Locate the cell with the specified text and output its (x, y) center coordinate. 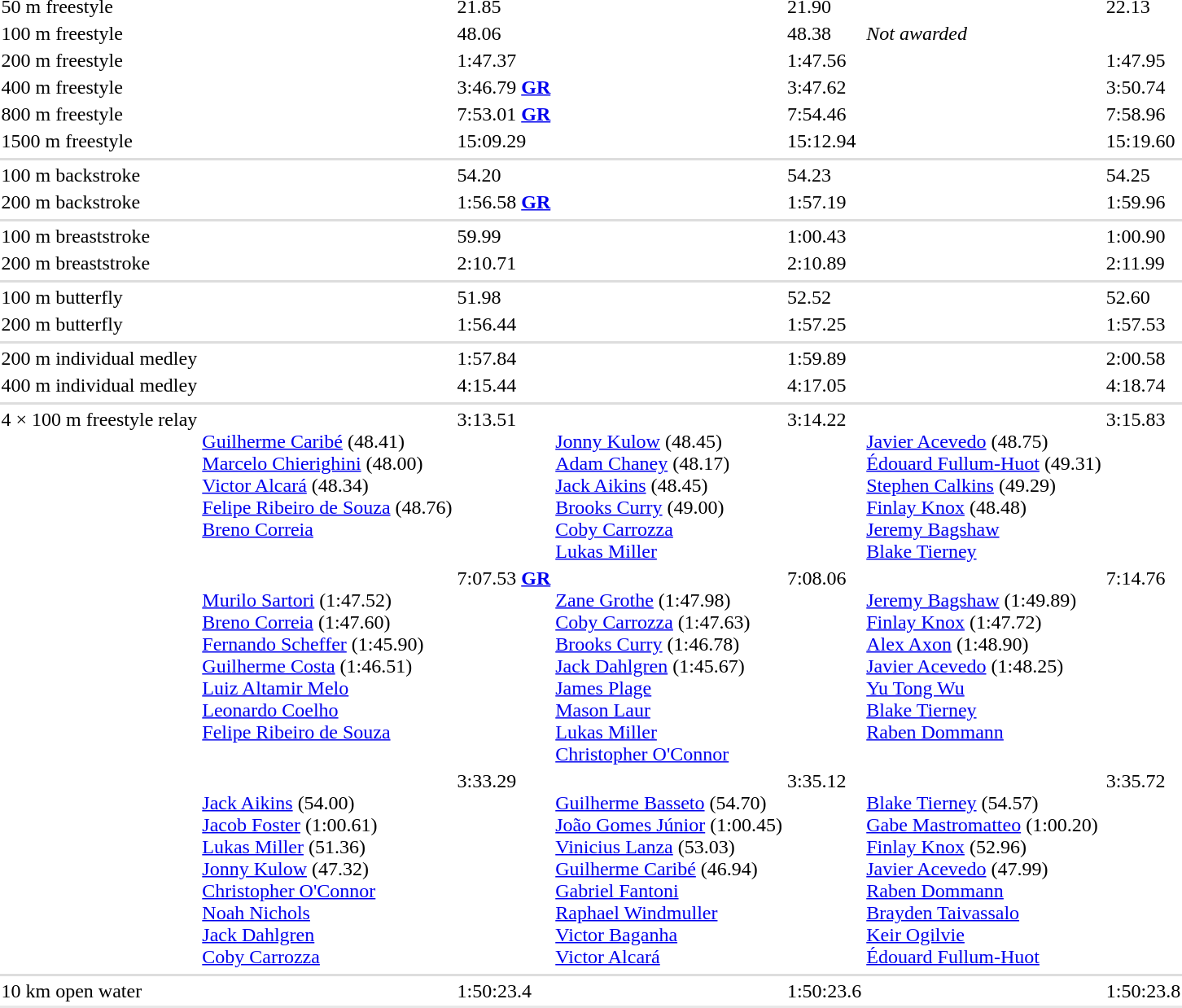
7:53.01 GR (504, 114)
100 m breaststroke (99, 236)
3:33.29 (504, 869)
100 m freestyle (99, 33)
7:14.76 (1143, 666)
48.06 (504, 33)
2:10.89 (824, 263)
100 m butterfly (99, 297)
3:14.22 (824, 485)
52.60 (1143, 297)
1:47.56 (824, 60)
800 m freestyle (99, 114)
3:46.79 GR (504, 87)
59.99 (504, 236)
Not awarded (1024, 33)
1:00.43 (824, 236)
52.52 (824, 297)
3:50.74 (1143, 87)
4 × 100 m freestyle relay (99, 485)
1:00.90 (1143, 236)
54.25 (1143, 175)
Jonny Kulow (48.45)Adam Chaney (48.17)Jack Aikins (48.45)Brooks Curry (49.00)Coby CarrozzaLukas Miller (669, 485)
100 m backstroke (99, 175)
400 m freestyle (99, 87)
200 m individual medley (99, 358)
1:59.89 (824, 358)
2:10.71 (504, 263)
4:17.05 (824, 385)
Jeremy Bagshaw (1:49.89)Finlay Knox (1:47.72)Alex Axon (1:48.90)Javier Acevedo (1:48.25)Yu Tong WuBlake TierneyRaben Dommann (984, 666)
1:57.25 (824, 324)
2:00.58 (1143, 358)
3:35.72 (1143, 869)
4:18.74 (1143, 385)
1:56.44 (504, 324)
3:47.62 (824, 87)
Javier Acevedo (48.75)Édouard Fullum-Huot (49.31)Stephen Calkins (49.29)Finlay Knox (48.48)Jeremy BagshawBlake Tierney (984, 485)
7:07.53 GR (504, 666)
400 m individual medley (99, 385)
54.20 (504, 175)
3:13.51 (504, 485)
1500 m freestyle (99, 141)
200 m butterfly (99, 324)
Guilherme Caribé (48.41)Marcelo Chierighini (48.00)Victor Alcará (48.34)Felipe Ribeiro de Souza (48.76)Breno Correia (327, 485)
4:15.44 (504, 385)
1:59.96 (1143, 202)
1:50:23.4 (504, 991)
1:57.53 (1143, 324)
1:47.95 (1143, 60)
Zane Grothe (1:47.98)Coby Carrozza (1:47.63)Brooks Curry (1:46.78)Jack Dahlgren (1:45.67)James PlageMason LaurLukas MillerChristopher O'Connor (669, 666)
1:50:23.6 (824, 991)
1:57.84 (504, 358)
15:09.29 (504, 141)
1:57.19 (824, 202)
7:58.96 (1143, 114)
7:08.06 (824, 666)
200 m backstroke (99, 202)
10 km open water (99, 991)
1:56.58 GR (504, 202)
Jack Aikins (54.00)Jacob Foster (1:00.61)Lukas Miller (51.36)Jonny Kulow (47.32)Christopher O'ConnorNoah NicholsJack DahlgrenCoby Carrozza (327, 869)
15:12.94 (824, 141)
7:54.46 (824, 114)
1:47.37 (504, 60)
51.98 (504, 297)
3:35.12 (824, 869)
3:15.83 (1143, 485)
48.38 (824, 33)
200 m freestyle (99, 60)
1:50:23.8 (1143, 991)
2:11.99 (1143, 263)
15:19.60 (1143, 141)
54.23 (824, 175)
200 m breaststroke (99, 263)
